Determine the [X, Y] coordinate at the center of the cell enclosing the given text.  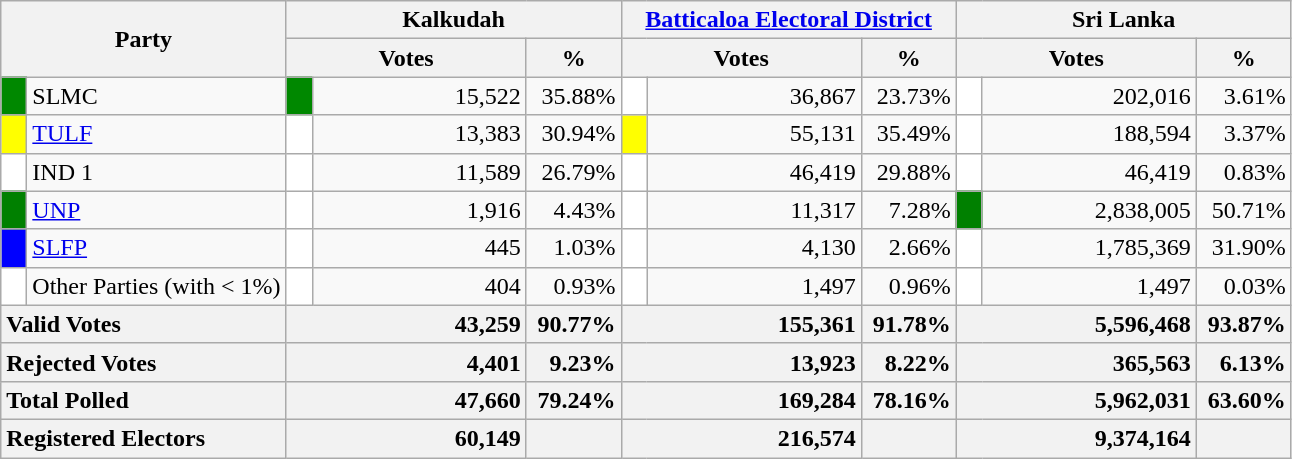
Valid Votes [144, 324]
90.77% [574, 324]
79.24% [574, 400]
0.03% [1244, 286]
13,923 [741, 362]
11,317 [754, 210]
9.23% [574, 362]
4,130 [754, 248]
Rejected Votes [144, 362]
8.22% [908, 362]
0.96% [908, 286]
35.49% [908, 134]
29.88% [908, 172]
Party [144, 39]
2.66% [908, 248]
23.73% [908, 96]
5,596,468 [1076, 324]
60,149 [406, 438]
0.83% [1244, 172]
4,401 [406, 362]
5,962,031 [1076, 400]
26.79% [574, 172]
155,361 [741, 324]
35.88% [574, 96]
3.61% [1244, 96]
Kalkudah [454, 20]
IND 1 [156, 172]
445 [419, 248]
216,574 [741, 438]
3.37% [1244, 134]
0.93% [574, 286]
91.78% [908, 324]
11,589 [419, 172]
SLFP [156, 248]
169,284 [741, 400]
365,563 [1076, 362]
SLMC [156, 96]
93.87% [1244, 324]
15,522 [419, 96]
Total Polled [144, 400]
UNP [156, 210]
404 [419, 286]
188,594 [1089, 134]
55,131 [754, 134]
50.71% [1244, 210]
1,916 [419, 210]
7.28% [908, 210]
Registered Electors [144, 438]
78.16% [908, 400]
43,259 [406, 324]
4.43% [574, 210]
36,867 [754, 96]
30.94% [574, 134]
47,660 [406, 400]
63.60% [1244, 400]
6.13% [1244, 362]
1.03% [574, 248]
Other Parties (with < 1%) [156, 286]
9,374,164 [1076, 438]
13,383 [419, 134]
Sri Lanka [1124, 20]
TULF [156, 134]
2,838,005 [1089, 210]
Batticaloa Electoral District [788, 20]
31.90% [1244, 248]
202,016 [1089, 96]
1,785,369 [1089, 248]
